Find where the given text appears and provide that cell's center as (X, Y) coordinate. 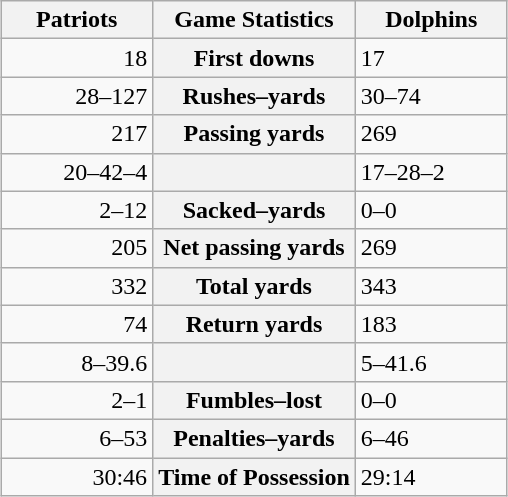
Game Statistics (254, 20)
74 (77, 324)
332 (77, 286)
Time of Possession (254, 477)
17 (431, 58)
2–12 (77, 210)
30–74 (431, 96)
Total yards (254, 286)
29:14 (431, 477)
Fumbles–lost (254, 400)
First downs (254, 58)
Return yards (254, 324)
8–39.6 (77, 362)
18 (77, 58)
6–53 (77, 438)
Net passing yards (254, 248)
Patriots (77, 20)
2–1 (77, 400)
205 (77, 248)
6–46 (431, 438)
28–127 (77, 96)
Penalties–yards (254, 438)
Dolphins (431, 20)
5–41.6 (431, 362)
343 (431, 286)
30:46 (77, 477)
Sacked–yards (254, 210)
20–42–4 (77, 172)
217 (77, 134)
Passing yards (254, 134)
183 (431, 324)
17–28–2 (431, 172)
Rushes–yards (254, 96)
